Return the [x, y] coordinate for the center point of the cell that contains the specified text.  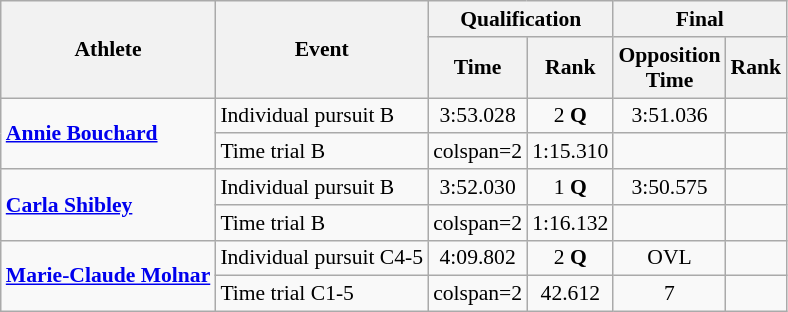
Carla Shibley [108, 204]
1:15.310 [570, 152]
1 Q [570, 187]
Marie-Claude Molnar [108, 276]
3:52.030 [478, 187]
Athlete [108, 50]
3:53.028 [478, 116]
4:09.802 [478, 258]
3:51.036 [669, 116]
3:50.575 [669, 187]
Individual pursuit C4-5 [322, 258]
Time trial C1-5 [322, 294]
1:16.132 [570, 223]
Annie Bouchard [108, 134]
7 [669, 294]
42.612 [570, 294]
OVL [669, 258]
Time [478, 68]
Event [322, 50]
Qualification [520, 19]
Final [700, 19]
OppositionTime [669, 68]
